Output the [X, Y] coordinate of the center of the cell containing the given text.  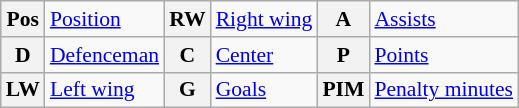
Points [444, 55]
C [188, 55]
Position [104, 19]
G [188, 90]
D [23, 55]
P [343, 55]
Pos [23, 19]
Penalty minutes [444, 90]
Goals [264, 90]
RW [188, 19]
Assists [444, 19]
Center [264, 55]
PIM [343, 90]
LW [23, 90]
Left wing [104, 90]
Right wing [264, 19]
A [343, 19]
Defenceman [104, 55]
